Detect which cell encompasses the target text, then output its (X, Y) center coordinate. 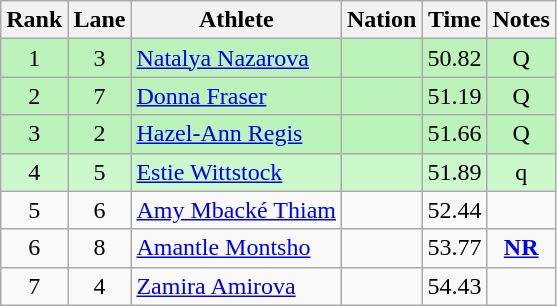
Athlete (236, 20)
53.77 (454, 248)
Estie Wittstock (236, 172)
8 (100, 248)
Donna Fraser (236, 96)
1 (34, 58)
51.19 (454, 96)
51.89 (454, 172)
Natalya Nazarova (236, 58)
NR (521, 248)
Time (454, 20)
Amy Mbacké Thiam (236, 210)
Amantle Montsho (236, 248)
q (521, 172)
Zamira Amirova (236, 286)
54.43 (454, 286)
Hazel-Ann Regis (236, 134)
52.44 (454, 210)
51.66 (454, 134)
Lane (100, 20)
Rank (34, 20)
Nation (382, 20)
50.82 (454, 58)
Notes (521, 20)
